Extract the (x, y) coordinate from the center of the cell holding the provided text.  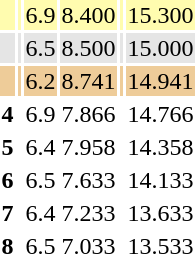
8.741 (88, 81)
7.633 (88, 180)
14.766 (160, 114)
15.000 (160, 48)
14.358 (160, 147)
7.958 (88, 147)
4 (8, 114)
6 (8, 180)
8.400 (88, 15)
8.500 (88, 48)
14.941 (160, 81)
7 (8, 213)
15.300 (160, 15)
5 (8, 147)
13.633 (160, 213)
7.866 (88, 114)
6.2 (40, 81)
14.133 (160, 180)
7.233 (88, 213)
